Search for the cell housing the specified text and yield its (x, y) center coordinate. 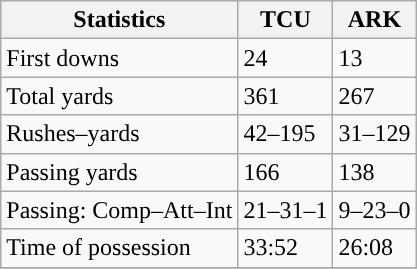
Rushes–yards (120, 134)
21–31–1 (286, 210)
33:52 (286, 248)
ARK (374, 20)
26:08 (374, 248)
267 (374, 96)
361 (286, 96)
First downs (120, 58)
Time of possession (120, 248)
Statistics (120, 20)
13 (374, 58)
Passing: Comp–Att–Int (120, 210)
9–23–0 (374, 210)
24 (286, 58)
138 (374, 172)
31–129 (374, 134)
Passing yards (120, 172)
TCU (286, 20)
166 (286, 172)
42–195 (286, 134)
Total yards (120, 96)
